Output the [X, Y] coordinate of the center of the cell containing the given text.  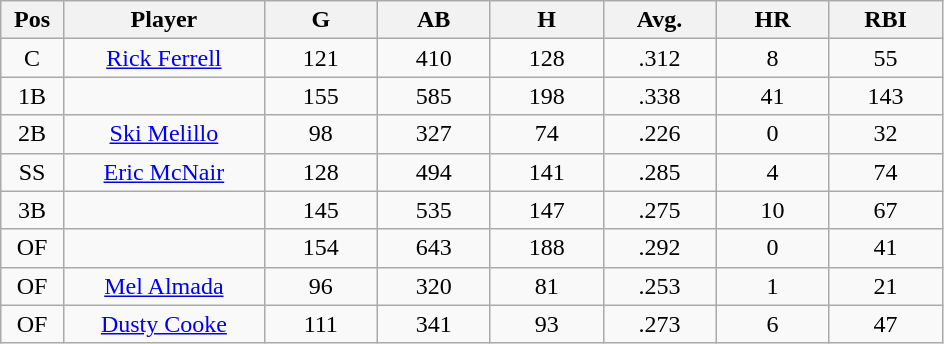
121 [320, 58]
141 [546, 172]
SS [32, 172]
8 [772, 58]
Rick Ferrell [164, 58]
Player [164, 20]
494 [434, 172]
3B [32, 210]
145 [320, 210]
G [320, 20]
.338 [660, 96]
198 [546, 96]
98 [320, 134]
410 [434, 58]
.226 [660, 134]
Mel Almada [164, 286]
Eric McNair [164, 172]
341 [434, 324]
320 [434, 286]
143 [886, 96]
1 [772, 286]
RBI [886, 20]
147 [546, 210]
.253 [660, 286]
21 [886, 286]
10 [772, 210]
AB [434, 20]
67 [886, 210]
2B [32, 134]
55 [886, 58]
6 [772, 324]
111 [320, 324]
96 [320, 286]
585 [434, 96]
4 [772, 172]
HR [772, 20]
.275 [660, 210]
327 [434, 134]
.273 [660, 324]
154 [320, 248]
H [546, 20]
Dusty Cooke [164, 324]
Avg. [660, 20]
643 [434, 248]
535 [434, 210]
.285 [660, 172]
188 [546, 248]
Pos [32, 20]
Ski Melillo [164, 134]
.292 [660, 248]
.312 [660, 58]
81 [546, 286]
1B [32, 96]
47 [886, 324]
C [32, 58]
93 [546, 324]
155 [320, 96]
32 [886, 134]
